For the text-containing cell, return its midpoint in [X, Y] coordinate format. 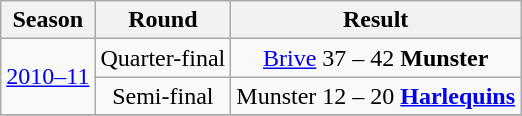
2010–11 [48, 77]
Munster 12 – 20 Harlequins [376, 96]
Season [48, 20]
Brive 37 – 42 Munster [376, 58]
Semi-final [163, 96]
Quarter-final [163, 58]
Result [376, 20]
Round [163, 20]
